Search for the cell housing the specified text and yield its [X, Y] center coordinate. 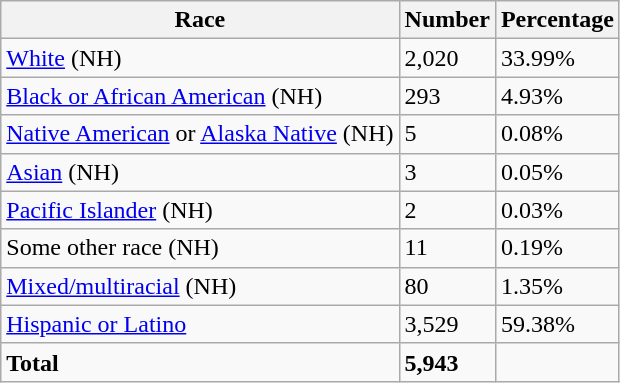
293 [447, 96]
0.19% [557, 248]
80 [447, 286]
Hispanic or Latino [200, 324]
Percentage [557, 20]
5,943 [447, 362]
Black or African American (NH) [200, 96]
Asian (NH) [200, 172]
5 [447, 134]
Mixed/multiracial (NH) [200, 286]
Pacific Islander (NH) [200, 210]
2 [447, 210]
11 [447, 248]
0.03% [557, 210]
3,529 [447, 324]
1.35% [557, 286]
2,020 [447, 58]
33.99% [557, 58]
59.38% [557, 324]
Native American or Alaska Native (NH) [200, 134]
Race [200, 20]
Number [447, 20]
4.93% [557, 96]
3 [447, 172]
0.08% [557, 134]
White (NH) [200, 58]
0.05% [557, 172]
Some other race (NH) [200, 248]
Total [200, 362]
